Search for the cell housing the specified text and yield its [X, Y] center coordinate. 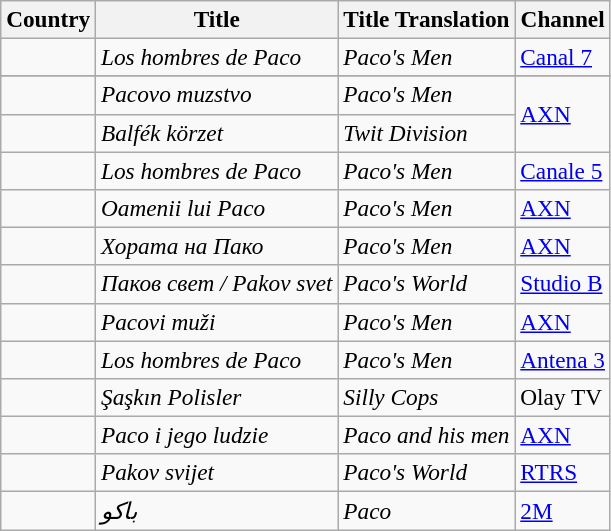
Хората на Пако [217, 246]
Paco i jego ludzie [217, 435]
Паков свет / Pakov svet [217, 284]
Antena 3 [562, 359]
Pacovo muzstvo [217, 95]
Country [48, 19]
Channel [562, 19]
Silly Cops [426, 397]
Twit Division [426, 133]
2M [562, 510]
Title [217, 19]
Canale 5 [562, 170]
Olay TV [562, 397]
RTRS [562, 473]
Title Translation [426, 19]
Pacovi muži [217, 322]
Canal 7 [562, 57]
Studio B [562, 284]
Balfék körzet [217, 133]
Oamenii lui Paco [217, 208]
Pakov svijet [217, 473]
باكو [217, 510]
Paco and his men [426, 435]
Paco [426, 510]
Şaşkın Polisler [217, 397]
